Provide the [x, y] coordinate of the cell's center where the given text is located.  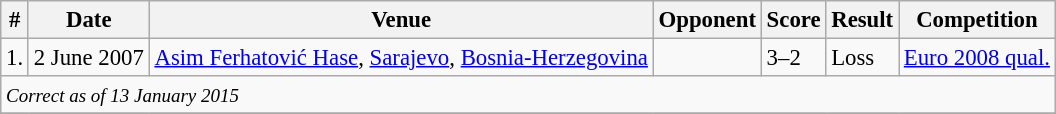
Euro 2008 qual. [976, 58]
# [15, 20]
3–2 [794, 58]
Loss [862, 58]
Opponent [707, 20]
Competition [976, 20]
Venue [401, 20]
2 June 2007 [88, 58]
Score [794, 20]
Result [862, 20]
Correct as of 13 January 2015 [528, 95]
1. [15, 58]
Date [88, 20]
Asim Ferhatović Hase, Sarajevo, Bosnia-Herzegovina [401, 58]
